Pinpoint the cell where the given text exists, returning its [X, Y] midpoint coordinate. 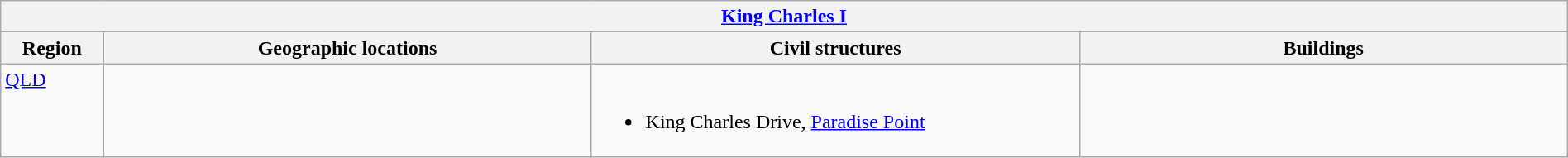
Geographic locations [347, 48]
King Charles Drive, Paradise Point [835, 111]
QLD [52, 111]
Region [52, 48]
Civil structures [835, 48]
Buildings [1323, 48]
King Charles I [784, 17]
